Locate the cell with the specified text and output its (x, y) center coordinate. 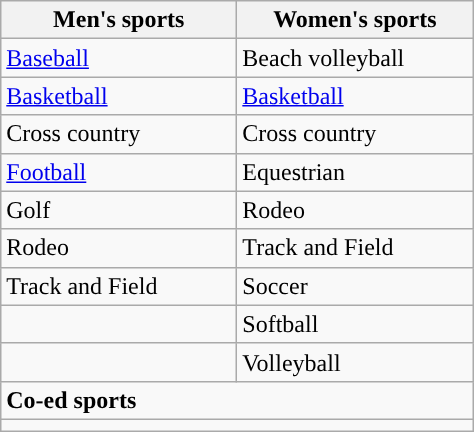
Volleyball (355, 362)
Baseball (119, 58)
Golf (119, 210)
Women's sports (355, 20)
Equestrian (355, 172)
Men's sports (119, 20)
Softball (355, 324)
Beach volleyball (355, 58)
Soccer (355, 286)
Football (119, 172)
Co-ed sports (237, 400)
